Identify which cell holds the provided text, then report its (x, y) central coordinate. 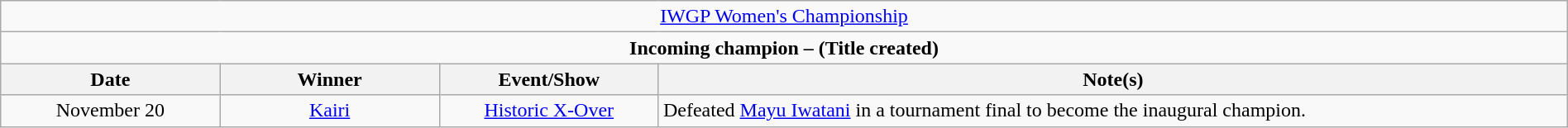
Event/Show (549, 79)
November 20 (111, 111)
IWGP Women's Championship (784, 17)
Winner (329, 79)
Date (111, 79)
Incoming champion – (Title created) (784, 48)
Kairi (329, 111)
Note(s) (1113, 79)
Defeated Mayu Iwatani in a tournament final to become the inaugural champion. (1113, 111)
Historic X-Over (549, 111)
